Identify which cell holds the provided text, then report its (X, Y) central coordinate. 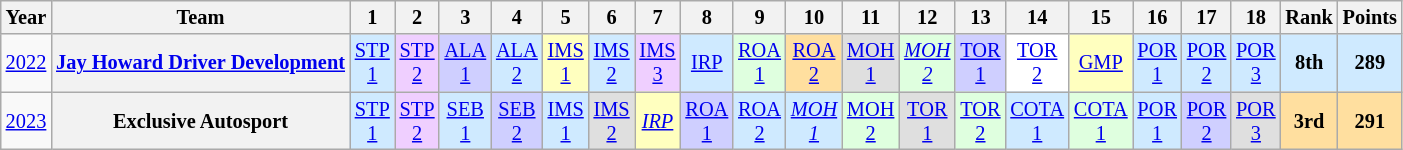
10 (814, 17)
2022 (26, 63)
16 (1158, 17)
11 (870, 17)
Team (200, 17)
2023 (26, 121)
15 (1101, 17)
12 (927, 17)
IMS3 (658, 63)
ALA2 (517, 63)
8 (706, 17)
13 (980, 17)
4 (517, 17)
18 (1256, 17)
2 (418, 17)
SEB1 (465, 121)
7 (658, 17)
17 (1206, 17)
5 (566, 17)
Rank (1310, 17)
Points (1370, 17)
3rd (1310, 121)
Jay Howard Driver Development (200, 63)
SEB2 (517, 121)
Year (26, 17)
14 (1037, 17)
GMP (1101, 63)
1 (372, 17)
291 (1370, 121)
9 (760, 17)
ALA1 (465, 63)
6 (612, 17)
Exclusive Autosport (200, 121)
3 (465, 17)
289 (1370, 63)
8th (1310, 63)
